Search for the cell housing the specified text and yield its [X, Y] center coordinate. 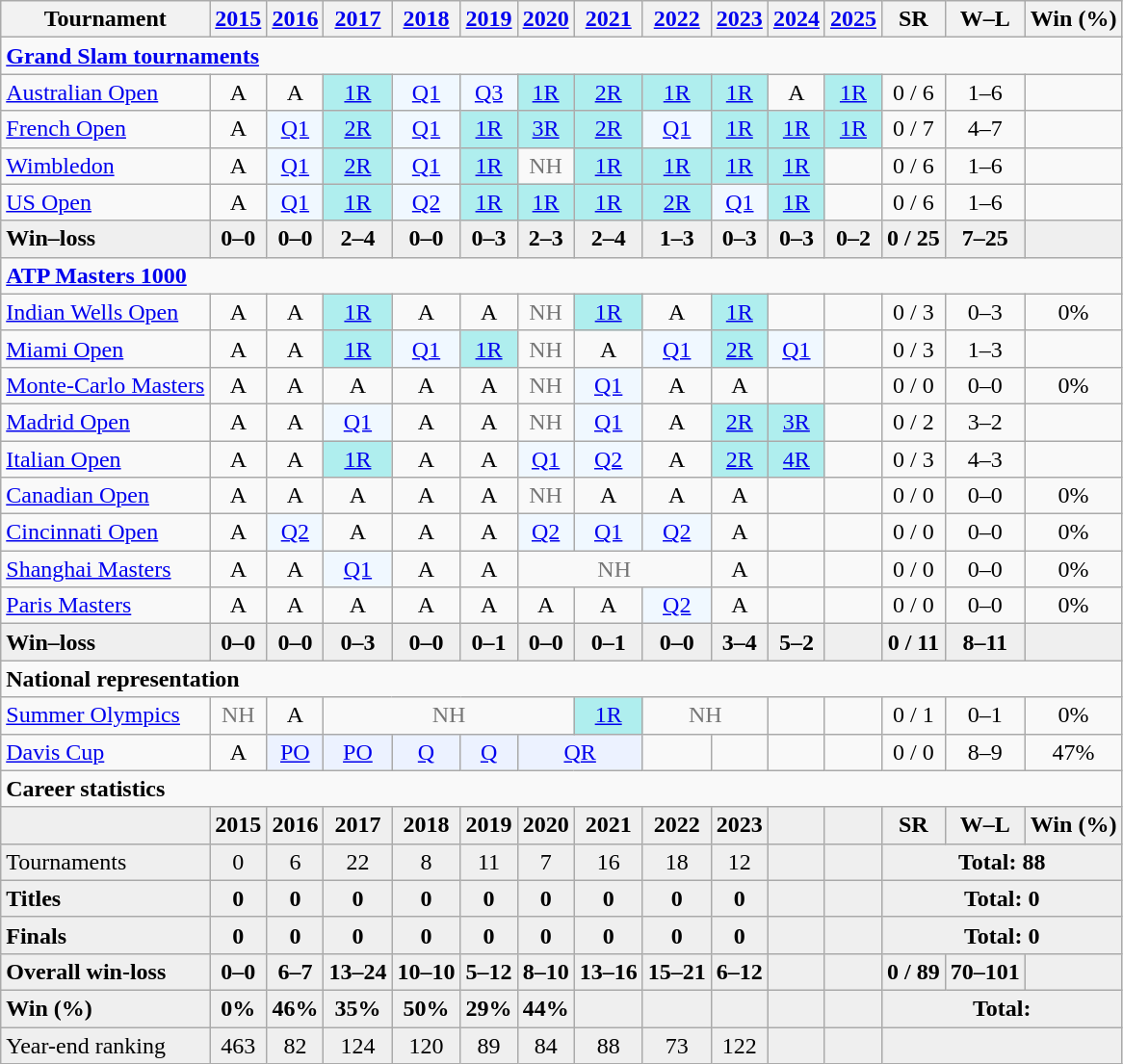
Total: [1002, 1008]
National representation [561, 679]
47% [1073, 752]
8–9 [984, 752]
Year-end ranking [106, 1045]
44% [545, 1008]
ATP Masters 1000 [561, 275]
13–24 [358, 972]
Tournament [106, 19]
0 / 1 [913, 715]
3–2 [984, 422]
3–4 [740, 642]
Finals [106, 935]
8–10 [545, 972]
463 [239, 1045]
70–101 [984, 972]
Cincinnati Open [106, 532]
84 [545, 1045]
122 [740, 1045]
Miami Open [106, 349]
5–12 [489, 972]
88 [609, 1045]
7–25 [984, 239]
6–12 [740, 972]
Australian Open [106, 92]
7 [545, 862]
QR [580, 752]
Q3 [489, 92]
Total: 88 [1002, 862]
French Open [106, 129]
12 [740, 862]
Davis Cup [106, 752]
15–21 [676, 972]
Monte-Carlo Masters [106, 385]
22 [358, 862]
46% [295, 1008]
Shanghai Masters [106, 569]
29% [489, 1008]
0 / 25 [913, 239]
Tournaments [106, 862]
Paris Masters [106, 606]
10–10 [426, 972]
Titles [106, 898]
18 [676, 862]
2024 [796, 19]
16 [609, 862]
Career statistics [561, 789]
2025 [853, 19]
8 [426, 862]
0–2 [853, 239]
82 [295, 1045]
124 [358, 1045]
6 [295, 862]
6–7 [295, 972]
35% [358, 1008]
0 / 7 [913, 129]
0 / 89 [913, 972]
Indian Wells Open [106, 312]
13–16 [609, 972]
0 / 2 [913, 422]
120 [426, 1045]
0 / 11 [913, 642]
50% [426, 1008]
5–2 [796, 642]
US Open [106, 202]
Madrid Open [106, 422]
8–11 [984, 642]
4–3 [984, 459]
4–7 [984, 129]
Summer Olympics [106, 715]
4R [796, 459]
Grand Slam tournaments [561, 56]
Overall win-loss [106, 972]
73 [676, 1045]
11 [489, 862]
2–3 [545, 239]
Canadian Open [106, 496]
Wimbledon [106, 166]
89 [489, 1045]
Italian Open [106, 459]
